Detect which cell encompasses the target text, then output its (X, Y) center coordinate. 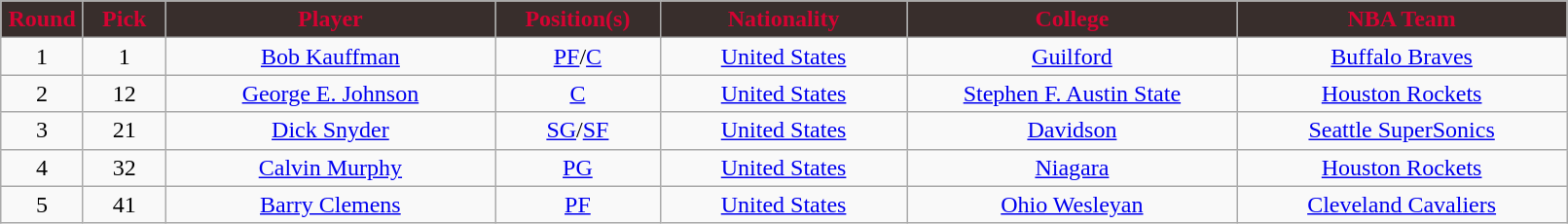
Barry Clemens (331, 205)
3 (43, 131)
Cleveland Cavaliers (1402, 205)
4 (43, 168)
George E. Johnson (331, 93)
2 (43, 93)
C (578, 93)
Dick Snyder (331, 131)
Player (331, 19)
Davidson (1073, 131)
Seattle SuperSonics (1402, 131)
SG/SF (578, 131)
Calvin Murphy (331, 168)
Nationality (784, 19)
41 (125, 205)
Position(s) (578, 19)
Round (43, 19)
21 (125, 131)
College (1073, 19)
32 (125, 168)
5 (43, 205)
NBA Team (1402, 19)
Niagara (1073, 168)
Ohio Wesleyan (1073, 205)
Buffalo Braves (1402, 56)
Stephen F. Austin State (1073, 93)
PG (578, 168)
Pick (125, 19)
12 (125, 93)
Guilford (1073, 56)
PF/C (578, 56)
PF (578, 205)
Bob Kauffman (331, 56)
